Locate the cell with the specified text and output its (X, Y) center coordinate. 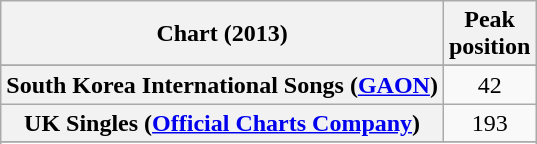
193 (489, 123)
UK Singles (Official Charts Company) (222, 123)
South Korea International Songs (GAON) (222, 85)
Chart (2013) (222, 34)
Peakposition (489, 34)
42 (489, 85)
